For the text-containing cell, return its midpoint in (X, Y) coordinate format. 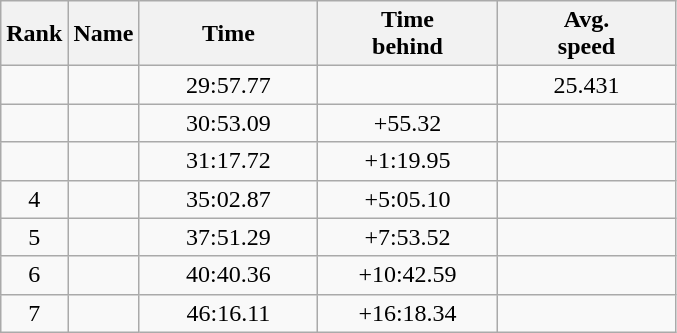
29:57.77 (228, 85)
Rank (34, 34)
25.431 (586, 85)
30:53.09 (228, 123)
46:16.11 (228, 313)
+5:05.10 (408, 199)
+7:53.52 (408, 237)
37:51.29 (228, 237)
4 (34, 199)
+1:19.95 (408, 161)
Time (228, 34)
6 (34, 275)
+55.32 (408, 123)
Timebehind (408, 34)
40:40.36 (228, 275)
Name (104, 34)
35:02.87 (228, 199)
5 (34, 237)
Avg.speed (586, 34)
+10:42.59 (408, 275)
7 (34, 313)
+16:18.34 (408, 313)
31:17.72 (228, 161)
